Determine the (X, Y) coordinate at the center of the cell enclosing the given text.  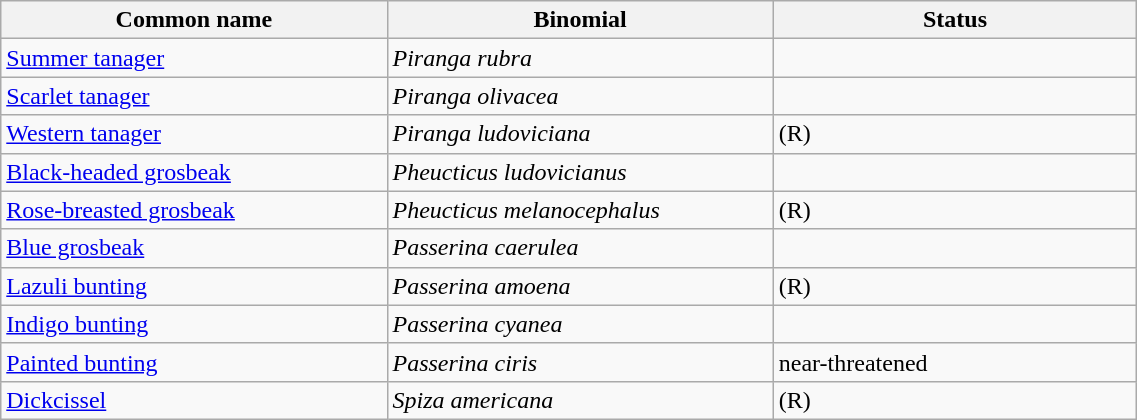
Blue grosbeak (194, 248)
Painted bunting (194, 362)
Piranga ludoviciana (580, 134)
near-threatened (955, 362)
Western tanager (194, 134)
Piranga olivacea (580, 96)
Lazuli bunting (194, 286)
Scarlet tanager (194, 96)
Rose-breasted grosbeak (194, 210)
Pheucticus melanocephalus (580, 210)
Dickcissel (194, 400)
Pheucticus ludovicianus (580, 172)
Passerina amoena (580, 286)
Passerina cyanea (580, 324)
Passerina ciris (580, 362)
Common name (194, 20)
Black-headed grosbeak (194, 172)
Summer tanager (194, 58)
Binomial (580, 20)
Piranga rubra (580, 58)
Spiza americana (580, 400)
Indigo bunting (194, 324)
Passerina caerulea (580, 248)
Status (955, 20)
